Return the (X, Y) coordinate for the center point of the cell that contains the specified text.  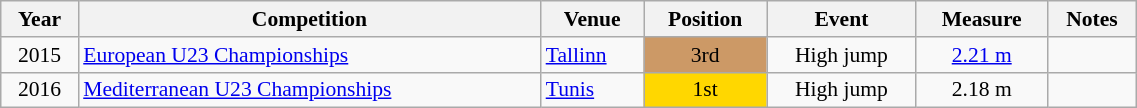
Measure (982, 19)
2015 (40, 55)
European U23 Championships (309, 55)
Competition (309, 19)
2016 (40, 90)
Event (842, 19)
Tunis (592, 90)
1st (706, 90)
Tallinn (592, 55)
2.18 m (982, 90)
2.21 m (982, 55)
Mediterranean U23 Championships (309, 90)
Venue (592, 19)
Year (40, 19)
3rd (706, 55)
Position (706, 19)
Notes (1092, 19)
